Search for the cell housing the specified text and yield its (x, y) center coordinate. 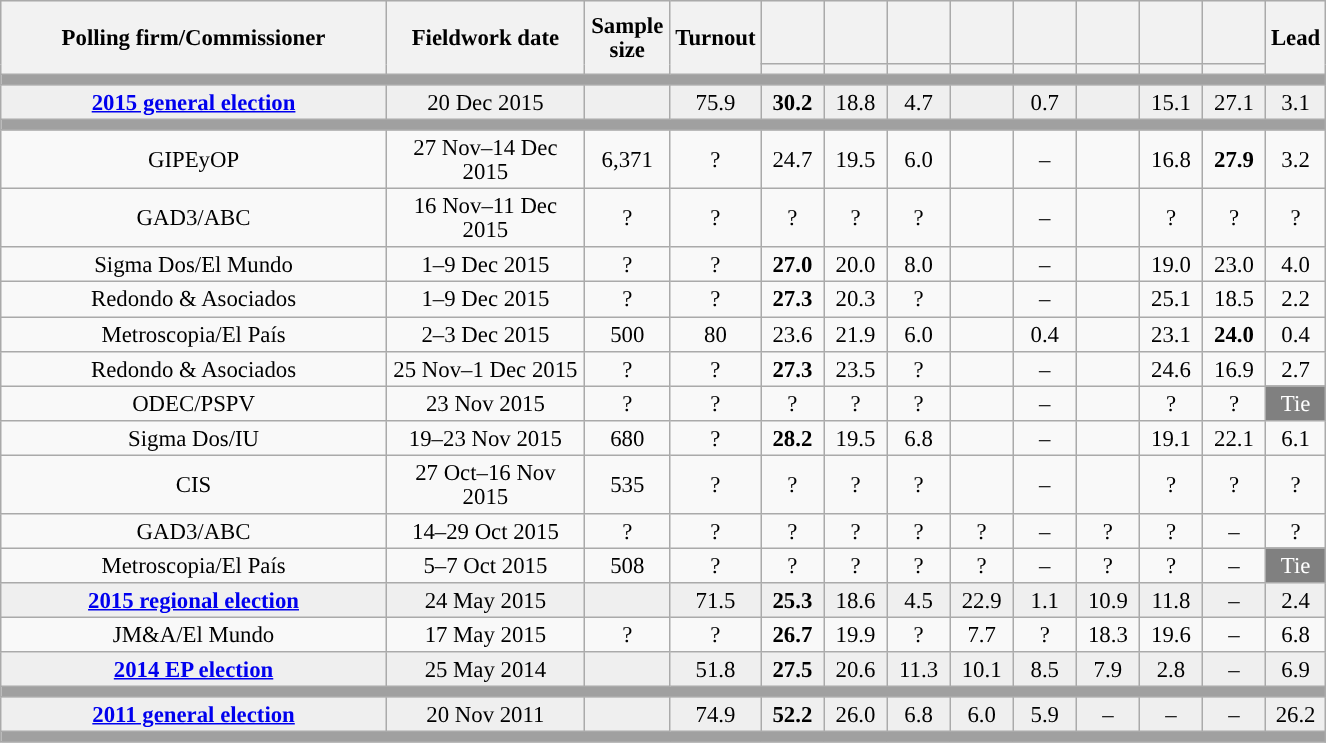
23.0 (1234, 266)
80 (716, 334)
0.7 (1044, 102)
10.9 (1108, 600)
6.1 (1296, 438)
6.9 (1296, 670)
4.7 (918, 102)
10.1 (982, 670)
18.3 (1108, 634)
19–23 Nov 2015 (485, 438)
4.0 (1296, 266)
2015 general election (194, 102)
16.8 (1170, 160)
26.7 (792, 634)
16.9 (1234, 368)
22.1 (1234, 438)
2.2 (1296, 300)
8.5 (1044, 670)
1.1 (1044, 600)
17 May 2015 (485, 634)
Polling firm/Commissioner (194, 38)
75.9 (716, 102)
24.0 (1234, 334)
23.1 (1170, 334)
19.6 (1170, 634)
25.3 (792, 600)
23 Nov 2015 (485, 404)
74.9 (716, 714)
27.9 (1234, 160)
27.0 (792, 266)
7.7 (982, 634)
20 Dec 2015 (485, 102)
Sigma Dos/El Mundo (194, 266)
27 Nov–14 Dec 2015 (485, 160)
20 Nov 2011 (485, 714)
18.8 (856, 102)
ODEC/PSPV (194, 404)
25.1 (1170, 300)
52.2 (792, 714)
27 Oct–16 Nov 2015 (485, 484)
16 Nov–11 Dec 2015 (485, 218)
Sigma Dos/IU (194, 438)
2.4 (1296, 600)
20.6 (856, 670)
30.2 (792, 102)
CIS (194, 484)
8.0 (918, 266)
GIPEyOP (194, 160)
23.6 (792, 334)
20.3 (856, 300)
19.1 (1170, 438)
25 Nov–1 Dec 2015 (485, 368)
27.1 (1234, 102)
5–7 Oct 2015 (485, 566)
19.0 (1170, 266)
7.9 (1108, 670)
24 May 2015 (485, 600)
28.2 (792, 438)
26.0 (856, 714)
25 May 2014 (485, 670)
18.6 (856, 600)
Lead (1296, 38)
3.1 (1296, 102)
24.7 (792, 160)
3.2 (1296, 160)
2014 EP election (194, 670)
2–3 Dec 2015 (485, 334)
2.7 (1296, 368)
51.8 (716, 670)
22.9 (982, 600)
Turnout (716, 38)
508 (627, 566)
24.6 (1170, 368)
11.8 (1170, 600)
20.0 (856, 266)
2015 regional election (194, 600)
500 (627, 334)
680 (627, 438)
23.5 (856, 368)
2011 general election (194, 714)
6,371 (627, 160)
4.5 (918, 600)
2.8 (1170, 670)
27.5 (792, 670)
5.9 (1044, 714)
15.1 (1170, 102)
71.5 (716, 600)
18.5 (1234, 300)
JM&A/El Mundo (194, 634)
26.2 (1296, 714)
535 (627, 484)
21.9 (856, 334)
Sample size (627, 38)
14–29 Oct 2015 (485, 532)
19.9 (856, 634)
Fieldwork date (485, 38)
11.3 (918, 670)
